Return [X, Y] of the center of cell containing provided text 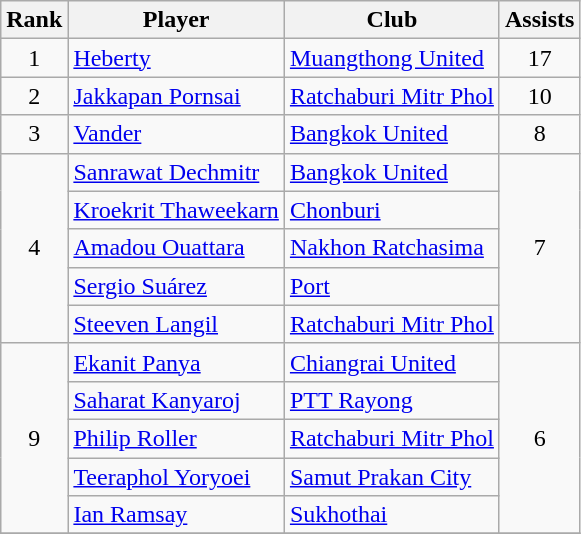
Sanrawat Dechmitr [176, 172]
Jakkapan Pornsai [176, 96]
Kroekrit Thaweekarn [176, 210]
Muangthong United [392, 58]
Nakhon Ratchasima [392, 248]
6 [539, 438]
Chiangrai United [392, 362]
Philip Roller [176, 438]
10 [539, 96]
4 [34, 248]
Sukhothai [392, 515]
Steeven Langil [176, 324]
8 [539, 134]
Assists [539, 20]
Heberty [176, 58]
1 [34, 58]
Amadou Ouattara [176, 248]
Samut Prakan City [392, 477]
Teeraphol Yoryoei [176, 477]
Port [392, 286]
Ekanit Panya [176, 362]
Vander [176, 134]
Ian Ramsay [176, 515]
17 [539, 58]
Club [392, 20]
PTT Rayong [392, 400]
9 [34, 438]
Player [176, 20]
Saharat Kanyaroj [176, 400]
Sergio Suárez [176, 286]
7 [539, 248]
3 [34, 134]
Chonburi [392, 210]
2 [34, 96]
Rank [34, 20]
